Output the (X, Y) coordinate of the center of the cell containing the given text.  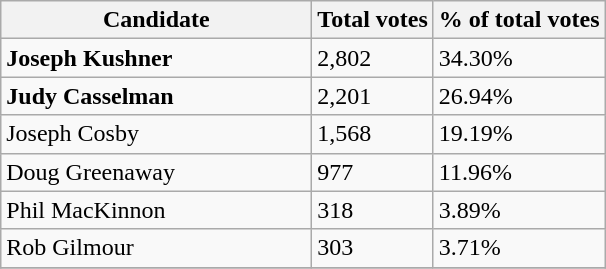
Total votes (373, 20)
26.94% (519, 96)
977 (373, 172)
Candidate (156, 20)
% of total votes (519, 20)
318 (373, 210)
2,802 (373, 58)
11.96% (519, 172)
Joseph Kushner (156, 58)
Rob Gilmour (156, 248)
2,201 (373, 96)
303 (373, 248)
Phil MacKinnon (156, 210)
3.71% (519, 248)
Joseph Cosby (156, 134)
19.19% (519, 134)
3.89% (519, 210)
Judy Casselman (156, 96)
34.30% (519, 58)
1,568 (373, 134)
Doug Greenaway (156, 172)
